Search for the cell housing the specified text and yield its (x, y) center coordinate. 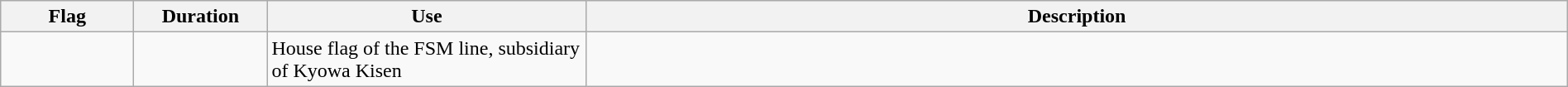
Use (427, 17)
Duration (200, 17)
House flag of the FSM line, subsidiary of Kyowa Kisen (427, 60)
Description (1077, 17)
Flag (68, 17)
